Capture the cell that displays the provided text and extract its (x, y) central coordinate. 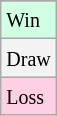
Win (28, 20)
Draw (28, 58)
Loss (28, 96)
